Return (X, Y) of the center of cell containing provided text 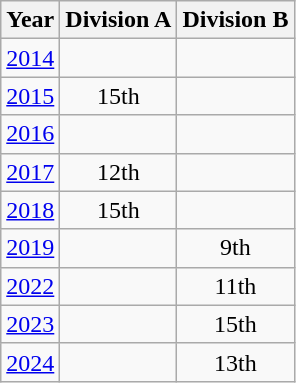
2022 (30, 286)
2015 (30, 96)
9th (236, 248)
2014 (30, 58)
2017 (30, 172)
2018 (30, 210)
2023 (30, 324)
13th (236, 362)
Division A (118, 20)
Division B (236, 20)
2019 (30, 248)
11th (236, 286)
12th (118, 172)
2024 (30, 362)
2016 (30, 134)
Year (30, 20)
